Return [x, y] of the center of cell containing provided text 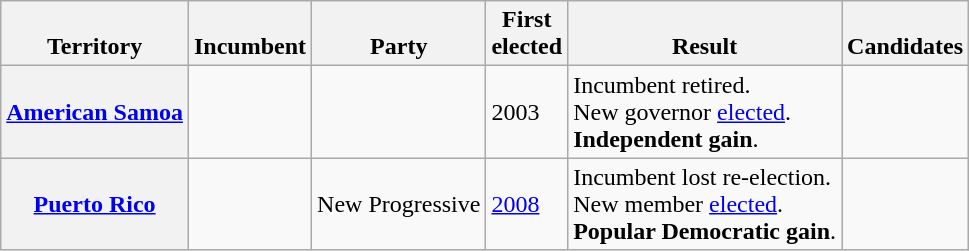
2008 [527, 204]
Incumbent retired.New governor elected.Independent gain. [705, 112]
New Progressive [399, 204]
Puerto Rico [95, 204]
2003 [527, 112]
Result [705, 34]
Territory [95, 34]
Incumbent lost re-election.New member elected.Popular Democratic gain. [705, 204]
American Samoa [95, 112]
Incumbent [250, 34]
Party [399, 34]
Firstelected [527, 34]
Candidates [906, 34]
